From the cell containing the given text, extract its center point as (X, Y) coordinate. 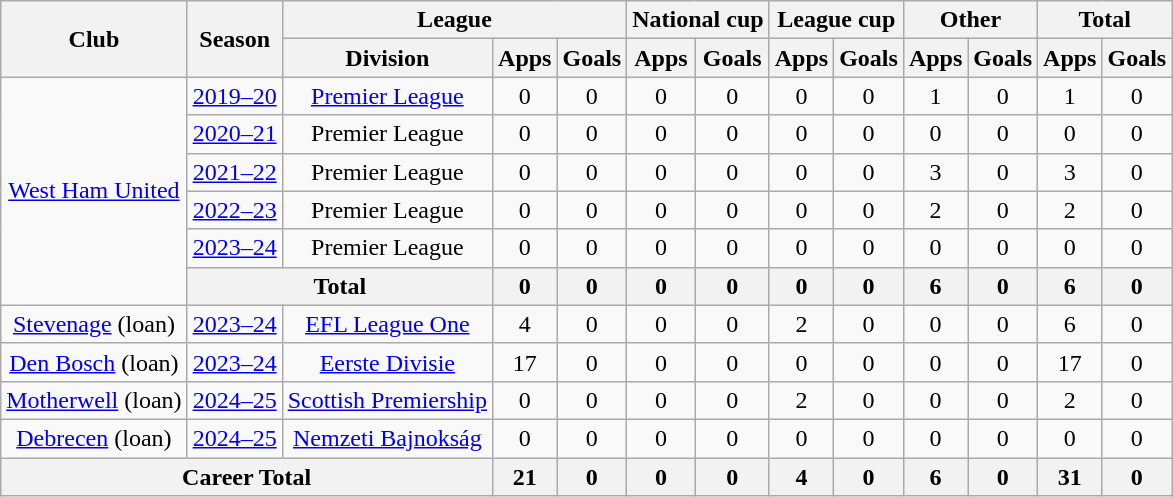
West Ham United (94, 191)
Other (970, 20)
2020–21 (234, 134)
Nemzeti Bajnokság (387, 438)
Eerste Divisie (387, 362)
EFL League One (387, 324)
Debrecen (loan) (94, 438)
2021–22 (234, 172)
Season (234, 39)
National cup (698, 20)
Den Bosch (loan) (94, 362)
Career Total (247, 477)
21 (525, 477)
Division (387, 58)
Stevenage (loan) (94, 324)
Scottish Premiership (387, 400)
2022–23 (234, 210)
2019–20 (234, 96)
League (454, 20)
Club (94, 39)
31 (1070, 477)
Motherwell (loan) (94, 400)
League cup (836, 20)
